Search for the cell housing the specified text and yield its [x, y] center coordinate. 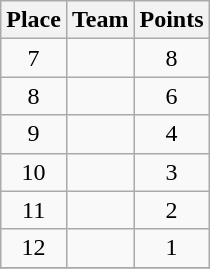
11 [34, 210]
4 [172, 134]
7 [34, 58]
Team [100, 20]
9 [34, 134]
6 [172, 96]
10 [34, 172]
2 [172, 210]
Points [172, 20]
12 [34, 248]
1 [172, 248]
Place [34, 20]
3 [172, 172]
